Search for the cell housing the specified text and yield its [x, y] center coordinate. 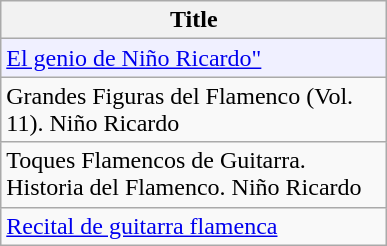
Grandes Figuras del Flamenco (Vol. 11). Niño Ricardo [194, 110]
Recital de guitarra flamenca [194, 226]
Title [194, 20]
Toques Flamencos de Guitarra. Historia del Flamenco. Niño Ricardo [194, 174]
El genio de Niño Ricardo" [194, 58]
